Return the (x, y) coordinate for the center point of the cell that contains the specified text.  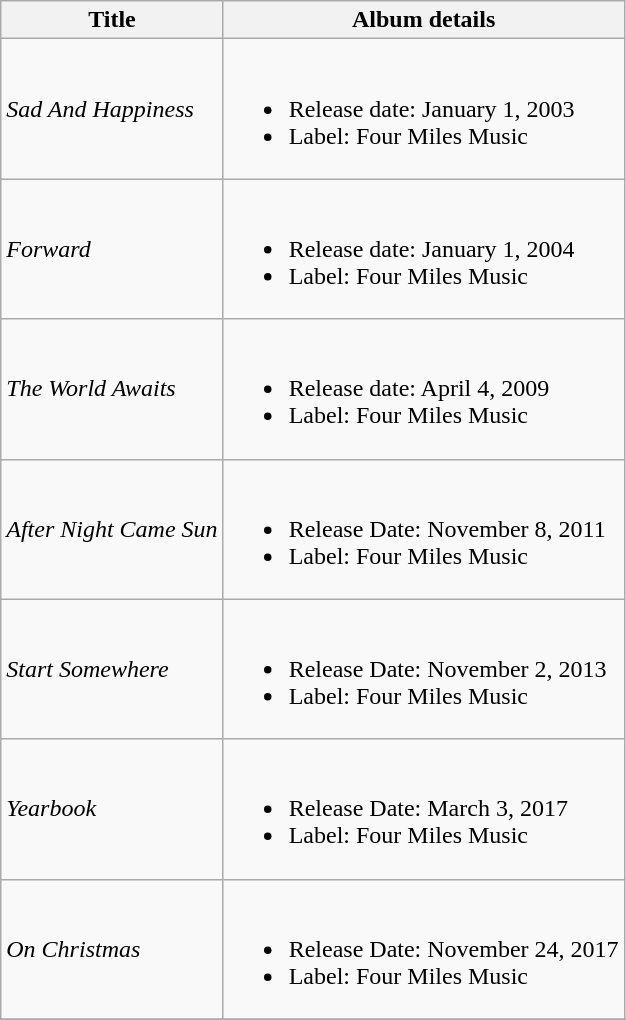
Sad And Happiness (112, 109)
Forward (112, 249)
After Night Came Sun (112, 529)
Release Date: November 24, 2017Label: Four Miles Music (424, 949)
Start Somewhere (112, 669)
Title (112, 20)
Release Date: November 2, 2013Label: Four Miles Music (424, 669)
Album details (424, 20)
Release date: January 1, 2003Label: Four Miles Music (424, 109)
Release Date: November 8, 2011Label: Four Miles Music (424, 529)
On Christmas (112, 949)
Yearbook (112, 809)
Release date: January 1, 2004Label: Four Miles Music (424, 249)
The World Awaits (112, 389)
Release Date: March 3, 2017Label: Four Miles Music (424, 809)
Release date: April 4, 2009Label: Four Miles Music (424, 389)
